Extract the (x, y) coordinate from the center of the cell holding the provided text.  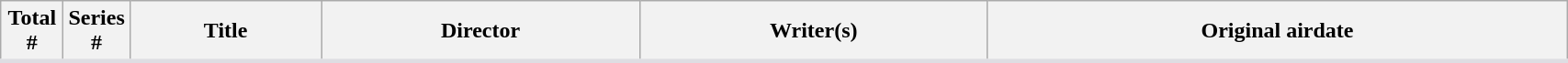
Title (226, 31)
Total# (32, 31)
Series# (96, 31)
Director (480, 31)
Original airdate (1277, 31)
Writer(s) (814, 31)
